For the text-containing cell, return its midpoint in [X, Y] coordinate format. 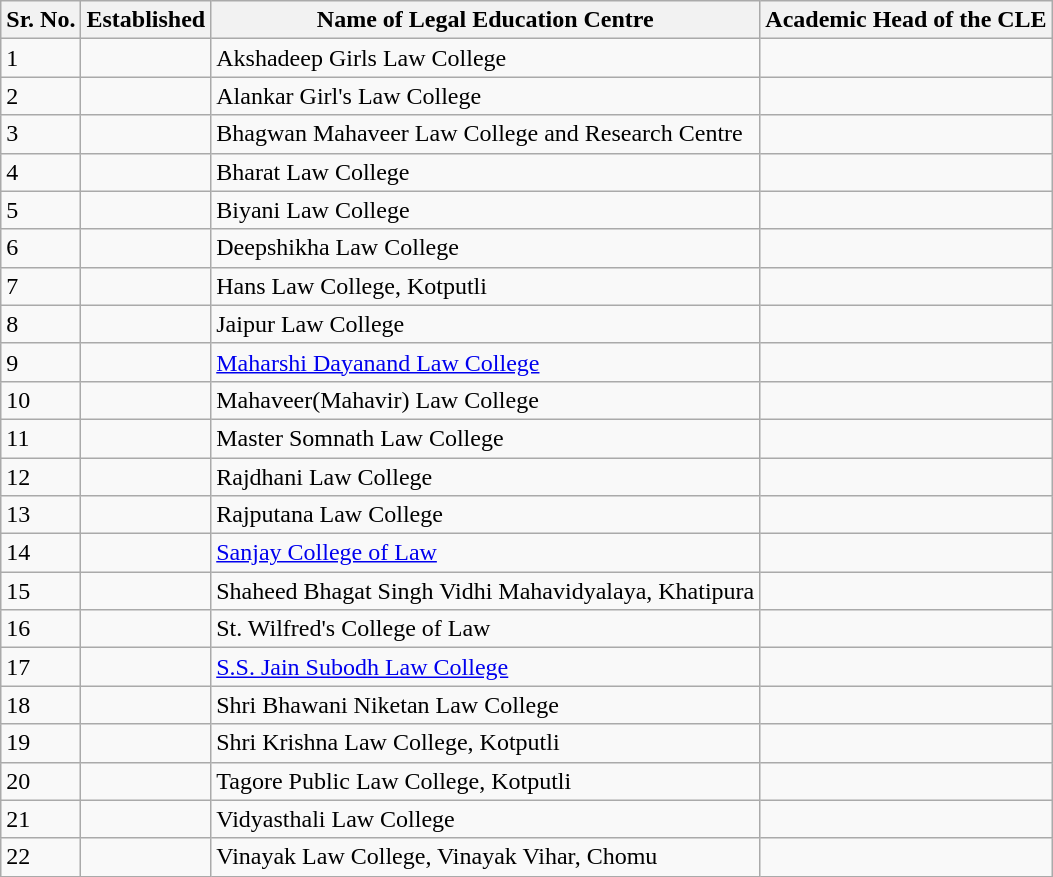
Alankar Girl's Law College [486, 96]
Maharshi Dayanand Law College [486, 362]
5 [41, 210]
Bharat Law College [486, 172]
Deepshikha Law College [486, 248]
Vinayak Law College, Vinayak Vihar, Chomu [486, 857]
Shaheed Bhagat Singh Vidhi Mahavidyalaya, Khatipura [486, 591]
Established [146, 20]
7 [41, 286]
Academic Head of the CLE [906, 20]
6 [41, 248]
Akshadeep Girls Law College [486, 58]
15 [41, 591]
Sr. No. [41, 20]
Bhagwan Mahaveer Law College and Research Centre [486, 134]
19 [41, 743]
17 [41, 667]
Rajputana Law College [486, 515]
3 [41, 134]
18 [41, 705]
Hans Law College, Kotputli [486, 286]
Tagore Public Law College, Kotputli [486, 781]
2 [41, 96]
10 [41, 400]
Shri Krishna Law College, Kotputli [486, 743]
13 [41, 515]
Mahaveer(Mahavir) Law College [486, 400]
20 [41, 781]
12 [41, 477]
Biyani Law College [486, 210]
Jaipur Law College [486, 324]
Vidyasthali Law College [486, 819]
9 [41, 362]
14 [41, 553]
Rajdhani Law College [486, 477]
4 [41, 172]
Shri Bhawani Niketan Law College [486, 705]
Master Somnath Law College [486, 438]
11 [41, 438]
Sanjay College of Law [486, 553]
1 [41, 58]
21 [41, 819]
22 [41, 857]
8 [41, 324]
16 [41, 629]
S.S. Jain Subodh Law College [486, 667]
St. Wilfred's College of Law [486, 629]
Name of Legal Education Centre [486, 20]
